Find where the given text appears and provide that cell's center as (x, y) coordinate. 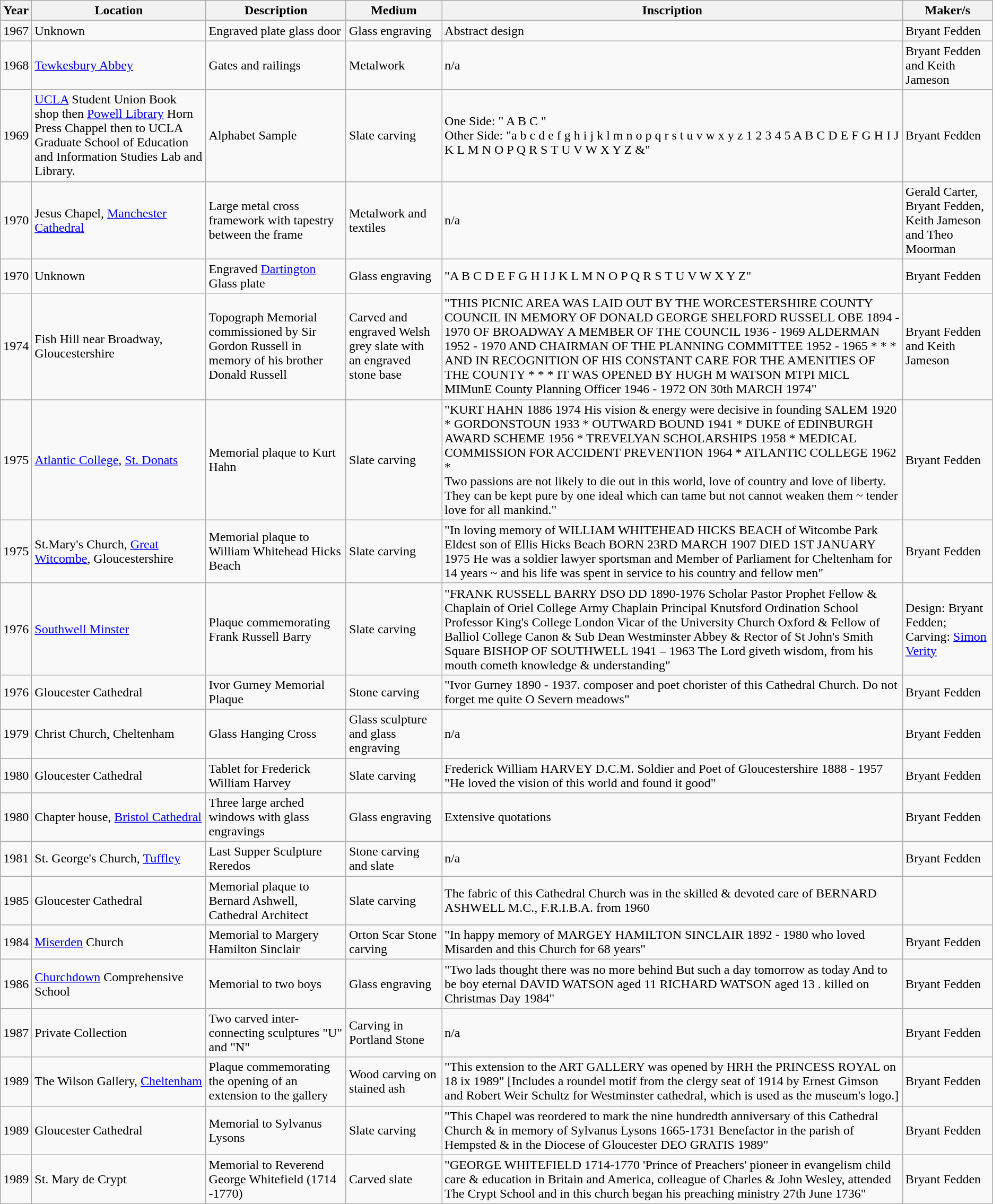
1969 (16, 136)
Bryant Fedden and Keith Jameson (948, 65)
Memorial to two boys (276, 984)
Memorial to Margery Hamilton Sinclair (276, 942)
Design: Bryant Fedden; Carving: Simon Verity (948, 629)
Large metal cross framework with tapestry between the frame (276, 220)
Miserden Church (119, 942)
Plaque commemorating the opening of an extension to the gallery (276, 1081)
"Ivor Gurney 1890 - 1937. composer and poet chorister of this Cathedral Church. Do not forget me quite O Severn meadows" (673, 692)
Topograph Memorial commissioned by Sir Gordon Russell in memory of his brother Donald Russell (276, 346)
Jesus Chapel, Manchester Cathedral (119, 220)
Alphabet Sample (276, 136)
Orton Scar Stone carving (394, 942)
Atlantic College, St. Donats (119, 459)
Frederick William HARVEY D.C.M. Soldier and Poet of Gloucestershire 1888 - 1957 "He loved the vision of this world and found it good" (673, 775)
Metalwork and textiles (394, 220)
Bryant Feddenand Keith Jameson (948, 346)
Year (16, 11)
Abstract design (673, 31)
1987 (16, 1033)
Ivor Gurney Memorial Plaque (276, 692)
Memorial plaque to Bernard Ashwell, Cathedral Architect (276, 901)
1981 (16, 859)
Chapter house, Bristol Cathedral (119, 817)
1967 (16, 31)
The Wilson Gallery, Cheltenham (119, 1081)
Gerald Carter, Bryant Fedden, Keith Jameson and Theo Moorman (948, 220)
Memorial to Reverend George Whitefield (1714 -1770) (276, 1179)
Glass Hanging Cross (276, 734)
Engraved plate glass door (276, 31)
Inscription (673, 11)
Private Collection (119, 1033)
1984 (16, 942)
Memorial plaque to Kurt Hahn (276, 459)
The fabric of this Cathedral Church was in the skilled & devoted care of BERNARD ASHWELL M.C., F.R.I.B.A. from 1960 (673, 901)
Memorial plaque to William Whitehead Hicks Beach (276, 552)
Extensive quotations (673, 817)
Stone carving and slate (394, 859)
Description (276, 11)
St. Mary de Crypt (119, 1179)
Gates and railings (276, 65)
1968 (16, 65)
Tewkesbury Abbey (119, 65)
Carved and engraved Welsh grey slate with an engraved stone base (394, 346)
Last Supper Sculpture Reredos (276, 859)
Christ Church, Cheltenham (119, 734)
Three large arched windows with glass engravings (276, 817)
Glass sculpture and glass engraving (394, 734)
Memorial to Sylvanus Lysons (276, 1130)
Fish Hill near Broadway, Gloucestershire (119, 346)
Stone carving (394, 692)
Carving in Portland Stone (394, 1033)
1986 (16, 984)
"In happy memory of MARGEY HAMILTON SINCLAIR 1892 - 1980 who loved Misarden and this Church for 68 years" (673, 942)
Tablet for Frederick William Harvey (276, 775)
Medium (394, 11)
Southwell Minster (119, 629)
Location (119, 11)
Metalwork (394, 65)
Engraved Dartington Glass plate (276, 276)
Maker/s (948, 11)
1985 (16, 901)
Churchdown Comprehensive School (119, 984)
1974 (16, 346)
Plaque commemorating Frank Russell Barry (276, 629)
Two carved inter-connecting sculptures "U" and "N" (276, 1033)
One Side: " A B C "Other Side: "a b c d e f g h i j k l m n o p q r s t u v w x y z 1 2 3 4 5 A B C D E F G H I J K L M N O P Q R S T U V W X Y Z &" (673, 136)
Carved slate (394, 1179)
1979 (16, 734)
Wood carving on stained ash (394, 1081)
St. George's Church, Tuffley (119, 859)
"A B C D E F G H I J K L M N O P Q R S T U V W X Y Z" (673, 276)
St.Mary's Church, Great Witcombe, Gloucestershire (119, 552)
